Extract the [X, Y] coordinate from the center of the cell holding the provided text.  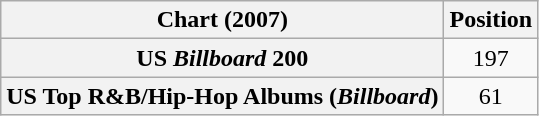
Chart (2007) [222, 20]
197 [491, 58]
US Top R&B/Hip-Hop Albums (Billboard) [222, 96]
61 [491, 96]
US Billboard 200 [222, 58]
Position [491, 20]
